Find where the given text appears and provide that cell's center as [x, y] coordinate. 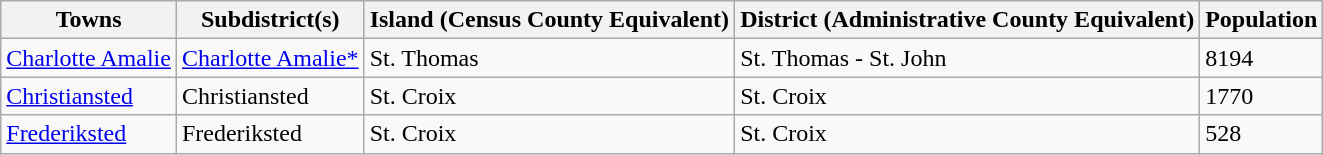
1770 [1262, 96]
528 [1262, 134]
Subdistrict(s) [270, 20]
Island (Census County Equivalent) [549, 20]
District (Administrative County Equivalent) [968, 20]
8194 [1262, 58]
St. Thomas [549, 58]
St. Thomas - St. John [968, 58]
Charlotte Amalie* [270, 58]
Charlotte Amalie [89, 58]
Population [1262, 20]
Towns [89, 20]
